Scan for the cell matching the given text and deliver its (X, Y) coordinate at center. 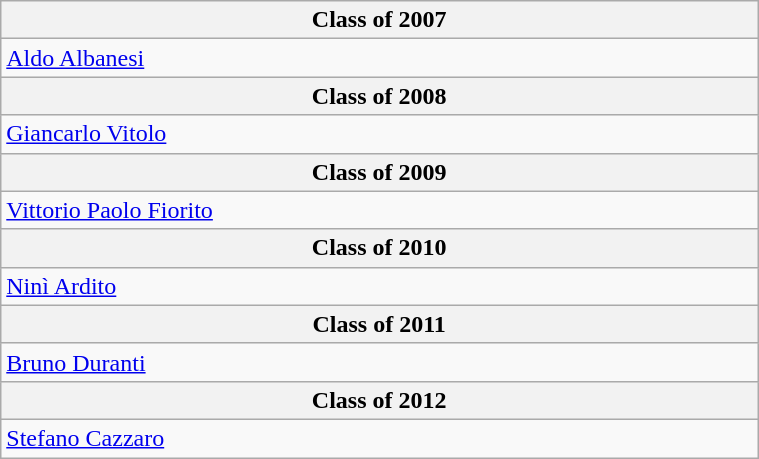
Class of 2007 (380, 20)
Class of 2008 (380, 96)
Ninì Ardito (380, 286)
Class of 2010 (380, 248)
Class of 2009 (380, 172)
Aldo Albanesi (380, 58)
Bruno Duranti (380, 362)
Class of 2011 (380, 324)
Class of 2012 (380, 400)
Giancarlo Vitolo (380, 134)
Stefano Cazzaro (380, 438)
Vittorio Paolo Fiorito (380, 210)
